Output the [x, y] coordinate of the center of the cell containing the given text.  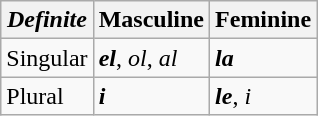
Masculine [151, 20]
el, ol, al [151, 58]
Singular [47, 58]
Feminine [264, 20]
le, i [264, 96]
Definite [47, 20]
Plural [47, 96]
i [151, 96]
la [264, 58]
